Output the (X, Y) coordinate of the center of the cell containing the given text.  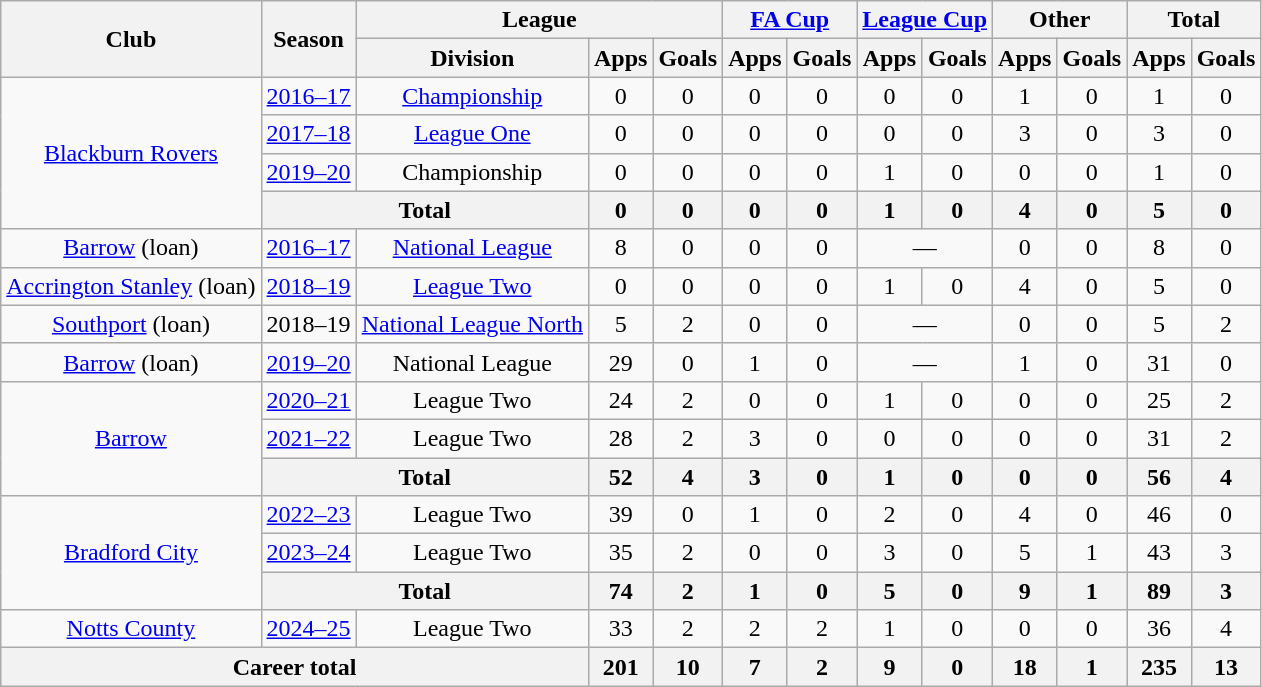
Blackburn Rovers (131, 153)
13 (1226, 667)
46 (1159, 515)
28 (620, 438)
201 (620, 667)
Career total (295, 667)
2022–23 (308, 515)
Club (131, 39)
FA Cup (790, 20)
89 (1159, 591)
2023–24 (308, 553)
7 (755, 667)
29 (620, 362)
35 (620, 553)
33 (620, 629)
Division (472, 58)
Other (1060, 20)
36 (1159, 629)
74 (620, 591)
Southport (loan) (131, 324)
18 (1025, 667)
League One (472, 134)
Notts County (131, 629)
League (539, 20)
56 (1159, 477)
Accrington Stanley (loan) (131, 286)
25 (1159, 400)
2017–18 (308, 134)
10 (688, 667)
2020–21 (308, 400)
Season (308, 39)
Barrow (131, 438)
Bradford City (131, 553)
2024–25 (308, 629)
National League North (472, 324)
39 (620, 515)
2021–22 (308, 438)
League Cup (925, 20)
52 (620, 477)
24 (620, 400)
43 (1159, 553)
235 (1159, 667)
